Find where the given text appears and provide that cell's center as [x, y] coordinate. 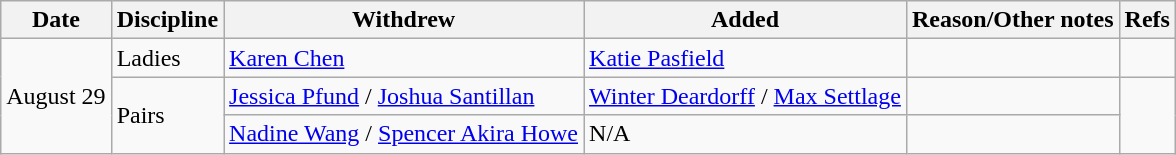
Karen Chen [404, 58]
Ladies [167, 58]
Discipline [167, 20]
Refs [1147, 20]
Jessica Pfund / Joshua Santillan [404, 96]
Reason/Other notes [1012, 20]
Withdrew [404, 20]
Winter Deardorff / Max Settlage [746, 96]
Katie Pasfield [746, 58]
Added [746, 20]
Pairs [167, 115]
Nadine Wang / Spencer Akira Howe [404, 134]
N/A [746, 134]
Date [56, 20]
August 29 [56, 96]
